Pinpoint the cell where the given text exists, returning its [X, Y] midpoint coordinate. 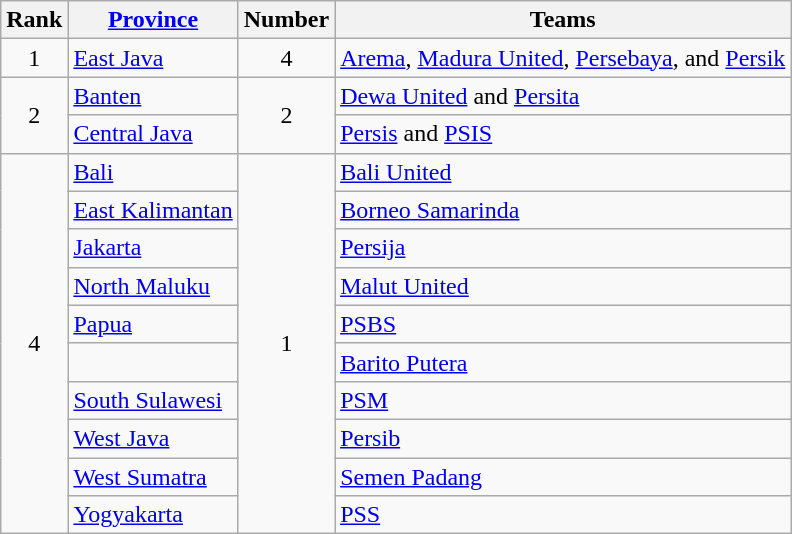
Dewa United and Persita [563, 96]
West Java [153, 438]
South Sulawesi [153, 400]
Rank [34, 20]
Bali United [563, 172]
Number [286, 20]
Persija [563, 248]
PSS [563, 515]
Persib [563, 438]
Papua [153, 324]
Teams [563, 20]
East Java [153, 58]
Bali [153, 172]
Barito Putera [563, 362]
PSBS [563, 324]
Borneo Samarinda [563, 210]
Semen Padang [563, 477]
North Maluku [153, 286]
Malut United [563, 286]
West Sumatra [153, 477]
Jakarta [153, 248]
Arema, Madura United, Persebaya, and Persik [563, 58]
Persis and PSIS [563, 134]
Yogyakarta [153, 515]
East Kalimantan [153, 210]
PSM [563, 400]
Banten [153, 96]
Province [153, 20]
Central Java [153, 134]
